Search for the cell housing the specified text and yield its (X, Y) center coordinate. 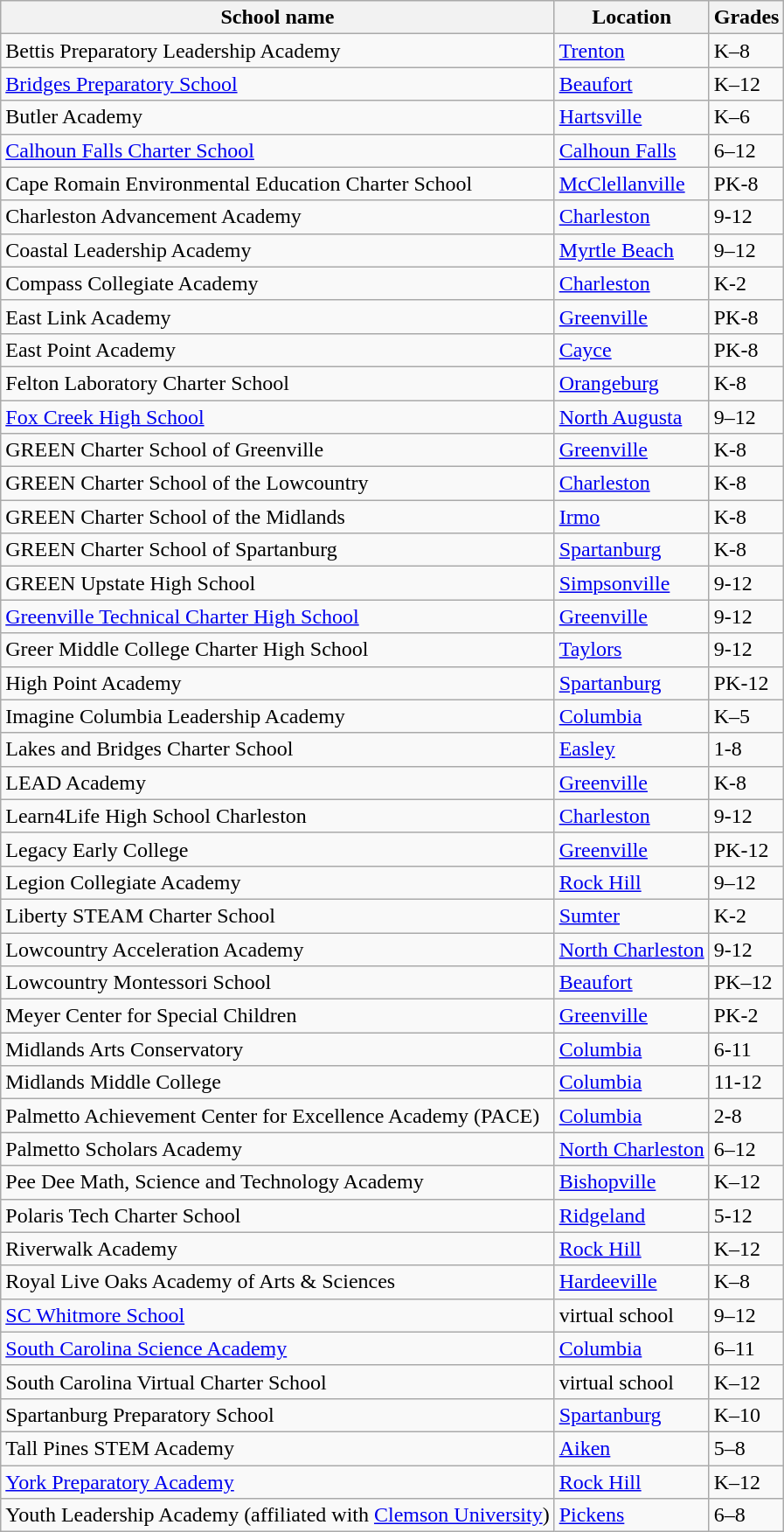
Simpsonville (631, 583)
Calhoun Falls Charter School (278, 150)
Liberty STEAM Charter School (278, 916)
Pee Dee Math, Science and Technology Academy (278, 1182)
Royal Live Oaks Academy of Arts & Sciences (278, 1282)
2-8 (746, 1116)
Coastal Leadership Academy (278, 250)
Learn4Life High School Charleston (278, 816)
Palmetto Scholars Academy (278, 1149)
Legion Collegiate Academy (278, 882)
Fox Creek High School (278, 417)
East Link Academy (278, 317)
11-12 (746, 1083)
SC Whitmore School (278, 1315)
Butler Academy (278, 117)
Sumter (631, 916)
Felton Laboratory Charter School (278, 383)
Tall Pines STEM Academy (278, 1448)
GREEN Charter School of Spartanburg (278, 550)
Orangeburg (631, 383)
Spartanburg Preparatory School (278, 1415)
PK–12 (746, 983)
Trenton (631, 51)
1-8 (746, 749)
6-11 (746, 1049)
East Point Academy (278, 350)
Charleston Advancement Academy (278, 217)
Pickens (631, 1515)
PK-2 (746, 1016)
Bishopville (631, 1182)
Lowcountry Montessori School (278, 983)
Taylors (631, 650)
North Augusta (631, 417)
Palmetto Achievement Center for Excellence Academy (PACE) (278, 1116)
McClellanville (631, 184)
Greer Middle College Charter High School (278, 650)
Imagine Columbia Leadership Academy (278, 716)
GREEN Charter School of the Lowcountry (278, 484)
K–5 (746, 716)
GREEN Upstate High School (278, 583)
Location (631, 17)
Bettis Preparatory Leadership Academy (278, 51)
Legacy Early College (278, 849)
K–10 (746, 1415)
Meyer Center for Special Children (278, 1016)
LEAD Academy (278, 783)
Midlands Middle College (278, 1083)
Riverwalk Academy (278, 1249)
Irmo (631, 517)
Hartsville (631, 117)
Cape Romain Environmental Education Charter School (278, 184)
South Carolina Virtual Charter School (278, 1382)
K–6 (746, 117)
6–8 (746, 1515)
Aiken (631, 1448)
Polaris Tech Charter School (278, 1215)
York Preparatory Academy (278, 1482)
Lowcountry Acceleration Academy (278, 949)
School name (278, 17)
Easley (631, 749)
Grades (746, 17)
GREEN Charter School of the Midlands (278, 517)
Lakes and Bridges Charter School (278, 749)
Midlands Arts Conservatory (278, 1049)
Bridges Preparatory School (278, 84)
GREEN Charter School of Greenville (278, 450)
Hardeeville (631, 1282)
Cayce (631, 350)
5–8 (746, 1448)
Calhoun Falls (631, 150)
Myrtle Beach (631, 250)
5-12 (746, 1215)
6–11 (746, 1348)
Ridgeland (631, 1215)
Compass Collegiate Academy (278, 283)
High Point Academy (278, 683)
Youth Leadership Academy (affiliated with Clemson University) (278, 1515)
South Carolina Science Academy (278, 1348)
Greenville Technical Charter High School (278, 616)
